Output the (x, y) coordinate of the center of the cell containing the given text.  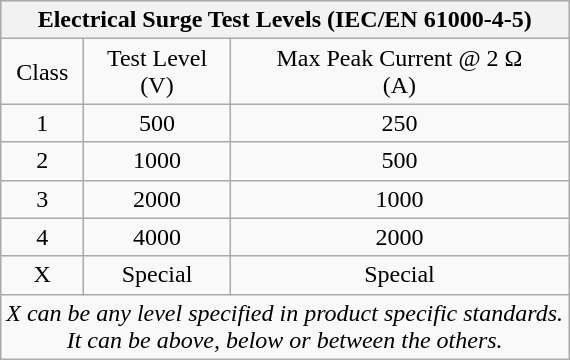
X can be any level specified in product specific standards. It can be above, below or between the others. (285, 326)
3 (42, 199)
250 (399, 123)
X (42, 275)
2 (42, 161)
4000 (158, 237)
Class (42, 72)
Max Peak Current @ 2 Ω(A) (399, 72)
1 (42, 123)
Test Level(V) (158, 72)
4 (42, 237)
Electrical Surge Test Levels (IEC/EN 61000-4-5) (285, 20)
